Find where the given text appears and provide that cell's center as (X, Y) coordinate. 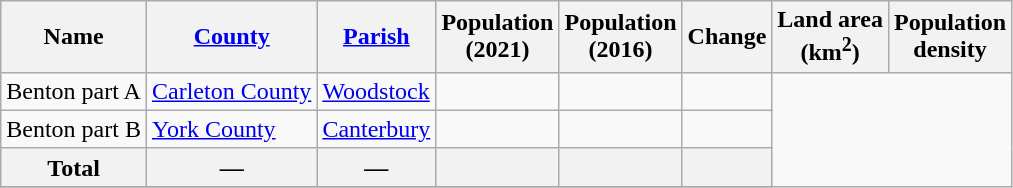
Woodstock (376, 91)
Carleton County (231, 91)
Population(2016) (620, 37)
Total (74, 167)
Benton part A (74, 91)
Parish (376, 37)
Populationdensity (950, 37)
York County (231, 129)
Land area(km2) (830, 37)
Canterbury (376, 129)
Benton part B (74, 129)
Change (727, 37)
Population(2021) (498, 37)
County (231, 37)
Name (74, 37)
